Determine the [x, y] coordinate at the center of the cell enclosing the given text.  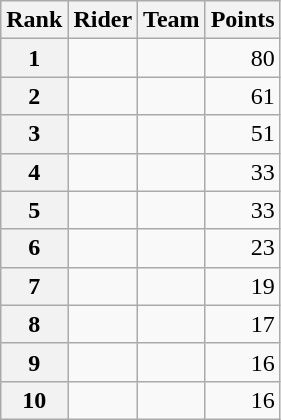
51 [242, 134]
5 [34, 210]
Rider [103, 20]
Rank [34, 20]
9 [34, 362]
7 [34, 286]
6 [34, 248]
4 [34, 172]
17 [242, 324]
80 [242, 58]
2 [34, 96]
1 [34, 58]
Team [172, 20]
Points [242, 20]
10 [34, 400]
3 [34, 134]
61 [242, 96]
23 [242, 248]
19 [242, 286]
8 [34, 324]
